Determine the (X, Y) coordinate at the center of the cell enclosing the given text.  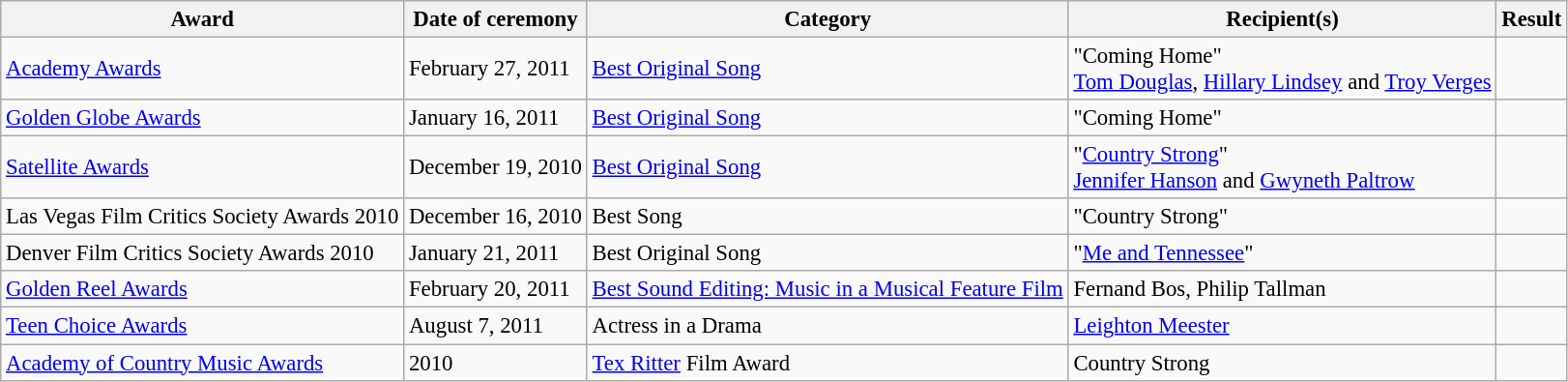
Result (1531, 19)
"Coming Home"Tom Douglas, Hillary Lindsey and Troy Verges (1282, 70)
February 27, 2011 (496, 70)
Country Strong (1282, 363)
Teen Choice Awards (203, 326)
Denver Film Critics Society Awards 2010 (203, 253)
"Country Strong" (1282, 217)
"Coming Home" (1282, 118)
Category (828, 19)
Golden Reel Awards (203, 289)
January 21, 2011 (496, 253)
Award (203, 19)
Best Sound Editing: Music in a Musical Feature Film (828, 289)
Academy of Country Music Awards (203, 363)
Golden Globe Awards (203, 118)
Las Vegas Film Critics Society Awards 2010 (203, 217)
August 7, 2011 (496, 326)
February 20, 2011 (496, 289)
Fernand Bos, Philip Tallman (1282, 289)
Satellite Awards (203, 168)
January 16, 2011 (496, 118)
December 19, 2010 (496, 168)
2010 (496, 363)
Leighton Meester (1282, 326)
Tex Ritter Film Award (828, 363)
Best Song (828, 217)
Academy Awards (203, 70)
Date of ceremony (496, 19)
"Me and Tennessee" (1282, 253)
December 16, 2010 (496, 217)
Recipient(s) (1282, 19)
"Country Strong"Jennifer Hanson and Gwyneth Paltrow (1282, 168)
Actress in a Drama (828, 326)
